Determine the [x, y] coordinate at the center of the cell enclosing the given text.  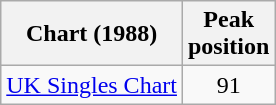
UK Singles Chart [92, 85]
Peakposition [228, 34]
91 [228, 85]
Chart (1988) [92, 34]
